Output the (X, Y) coordinate of the center of the cell containing the given text.  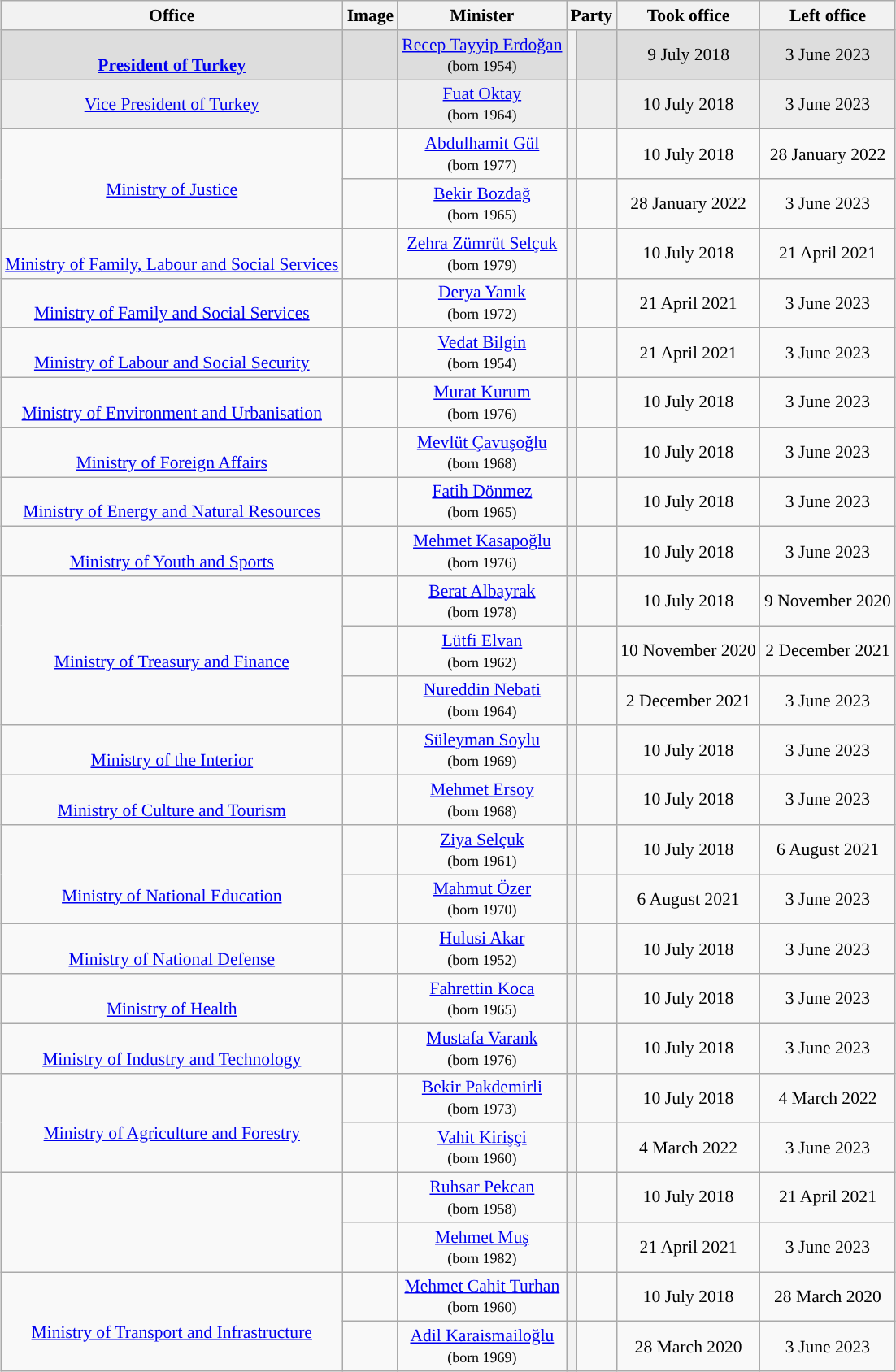
Mehmet Ersoy(born 1968) (481, 800)
Berat Albayrak(born 1978) (481, 601)
Ministry of Environment and Urbanisation (172, 403)
Ministry of Youth and Sports (172, 551)
Ruhsar Pekcan(born 1958) (481, 1198)
Ministry of Industry and Technology (172, 1049)
Ministry of National Defense (172, 949)
Ziya Selçuk(born 1961) (481, 850)
Image (371, 15)
Ministry of Health (172, 998)
Took office (688, 15)
Mehmet Cahit Turhan(born 1960) (481, 1297)
Ministry of Agriculture and Forestry (172, 1122)
Minister (481, 15)
Vedat Bilgin(born 1954) (481, 353)
Mevlüt Çavuşoğlu(born 1968) (481, 452)
Fahrettin Koca(born 1965) (481, 998)
9 November 2020 (828, 601)
Mehmet Kasapoğlu(born 1976) (481, 551)
Office (172, 15)
Ministry of Treasury and Finance (172, 650)
Party (591, 15)
Murat Kurum(born 1976) (481, 403)
9 July 2018 (688, 55)
Vice President of Turkey (172, 104)
Adil Karaismailoğlu(born 1969) (481, 1346)
Ministry of Culture and Tourism (172, 800)
Recep Tayyip Erdoğan(born 1954) (481, 55)
Fuat Oktay(born 1964) (481, 104)
Mustafa Varank(born 1976) (481, 1049)
Ministry of National Education (172, 875)
Bekir Bozdağ(born 1965) (481, 203)
Derya Yanık(born 1972) (481, 302)
Süleyman Soylu(born 1969) (481, 751)
Abdulhamit Gül(born 1977) (481, 154)
Vahit Kirişçi(born 1960) (481, 1148)
Lütfi Elvan(born 1962) (481, 650)
Hulusi Akar(born 1952) (481, 949)
Ministry of Labour and Social Security (172, 353)
Ministry of the Interior (172, 751)
President of Turkey (172, 55)
Left office (828, 15)
Ministry of Energy and Natural Resources (172, 502)
Ministry of Foreign Affairs (172, 452)
Mahmut Özer(born 1970) (481, 899)
Ministry of Transport and Infrastructure (172, 1322)
Mehmet Muş(born 1982) (481, 1247)
10 November 2020 (688, 650)
Ministry of Family, Labour and Social Services (172, 254)
Nureddin Nebati(born 1964) (481, 701)
Zehra Zümrüt Selçuk(born 1979) (481, 254)
Fatih Dönmez(born 1965) (481, 502)
Ministry of Family and Social Services (172, 302)
Ministry of Justice (172, 179)
Bekir Pakdemirli(born 1973) (481, 1097)
